Find where the given text appears and provide that cell's center as (X, Y) coordinate. 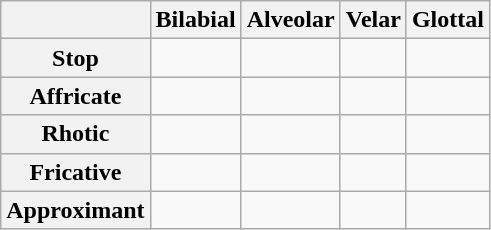
Stop (76, 58)
Affricate (76, 96)
Alveolar (290, 20)
Fricative (76, 172)
Bilabial (196, 20)
Rhotic (76, 134)
Glottal (448, 20)
Approximant (76, 210)
Velar (373, 20)
